Capture the cell that displays the provided text and extract its (X, Y) central coordinate. 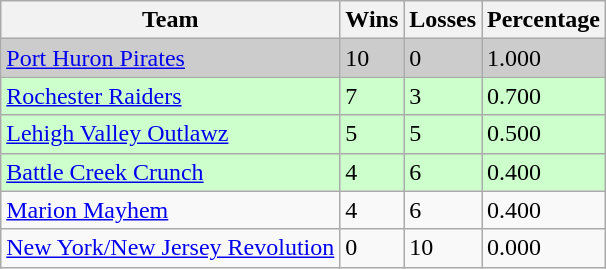
0.700 (544, 96)
Percentage (544, 20)
7 (372, 96)
Marion Mayhem (170, 210)
Port Huron Pirates (170, 58)
Battle Creek Crunch (170, 172)
Team (170, 20)
New York/New Jersey Revolution (170, 248)
Lehigh Valley Outlawz (170, 134)
0.500 (544, 134)
1.000 (544, 58)
Rochester Raiders (170, 96)
Losses (443, 20)
3 (443, 96)
Wins (372, 20)
0.000 (544, 248)
